From the cell containing the given text, extract its center point as (x, y) coordinate. 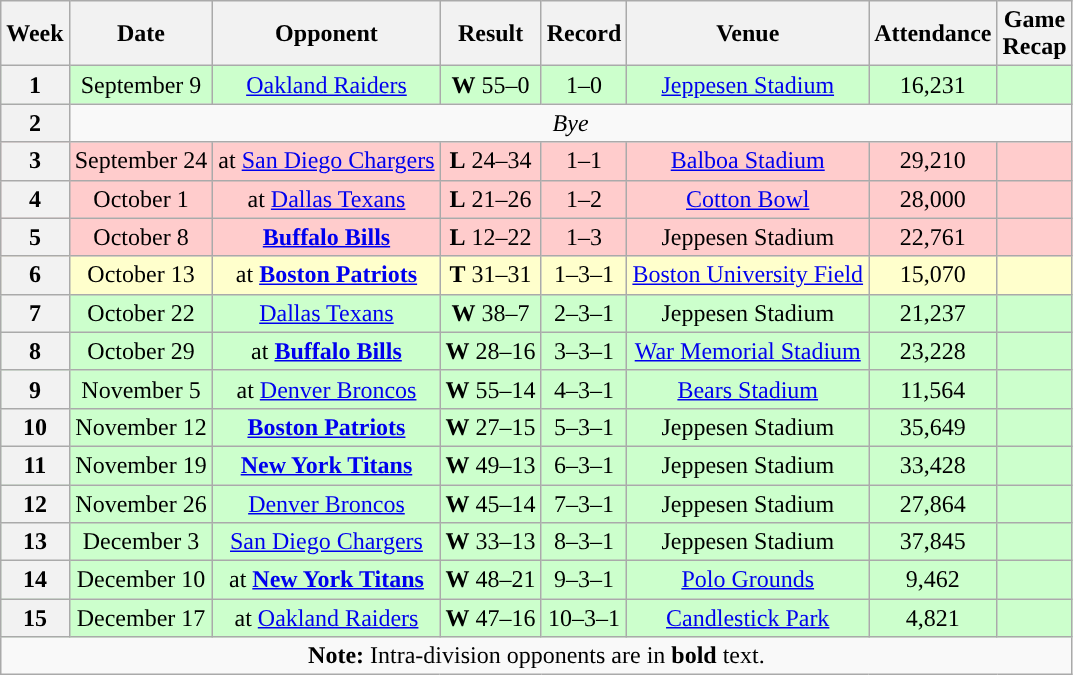
Candlestick Park (748, 618)
at Dallas Texans (326, 199)
12 (35, 503)
W 38–7 (490, 313)
Balboa Stadium (748, 161)
W 48–21 (490, 580)
October 29 (141, 351)
W 27–15 (490, 427)
Dallas Texans (326, 313)
14 (35, 580)
October 13 (141, 275)
10–3–1 (584, 618)
November 12 (141, 427)
15,070 (933, 275)
December 3 (141, 542)
W 45–14 (490, 503)
November 19 (141, 465)
35,649 (933, 427)
Polo Grounds (748, 580)
Cotton Bowl (748, 199)
7–3–1 (584, 503)
Opponent (326, 34)
Record (584, 34)
at Oakland Raiders (326, 618)
2–3–1 (584, 313)
W 28–16 (490, 351)
October 8 (141, 237)
6 (35, 275)
Bye (570, 123)
Result (490, 34)
September 9 (141, 85)
Venue (748, 34)
W 55–0 (490, 85)
29,210 (933, 161)
L 24–34 (490, 161)
6–3–1 (584, 465)
November 5 (141, 389)
W 33–13 (490, 542)
4,821 (933, 618)
L 21–26 (490, 199)
28,000 (933, 199)
8 (35, 351)
4–3–1 (584, 389)
October 22 (141, 313)
November 26 (141, 503)
New York Titans (326, 465)
September 24 (141, 161)
9–3–1 (584, 580)
1 (35, 85)
9 (35, 389)
at San Diego Chargers (326, 161)
1–1 (584, 161)
San Diego Chargers (326, 542)
Boston Patriots (326, 427)
16,231 (933, 85)
Boston University Field (748, 275)
1–2 (584, 199)
13 (35, 542)
L 12–22 (490, 237)
War Memorial Stadium (748, 351)
GameRecap (1034, 34)
1–3–1 (584, 275)
5–3–1 (584, 427)
1–3 (584, 237)
2 (35, 123)
at Denver Broncos (326, 389)
33,428 (933, 465)
15 (35, 618)
3 (35, 161)
Buffalo Bills (326, 237)
27,864 (933, 503)
December 10 (141, 580)
Week (35, 34)
21,237 (933, 313)
3–3–1 (584, 351)
Denver Broncos (326, 503)
W 47–16 (490, 618)
9,462 (933, 580)
at Boston Patriots (326, 275)
Bears Stadium (748, 389)
October 1 (141, 199)
W 49–13 (490, 465)
10 (35, 427)
11,564 (933, 389)
11 (35, 465)
at Buffalo Bills (326, 351)
23,228 (933, 351)
5 (35, 237)
W 55–14 (490, 389)
Note: Intra-division opponents are in bold text. (536, 656)
4 (35, 199)
Attendance (933, 34)
37,845 (933, 542)
December 17 (141, 618)
at New York Titans (326, 580)
Oakland Raiders (326, 85)
Date (141, 34)
7 (35, 313)
T 31–31 (490, 275)
1–0 (584, 85)
8–3–1 (584, 542)
22,761 (933, 237)
